Pinpoint the cell where the given text exists, returning its (x, y) midpoint coordinate. 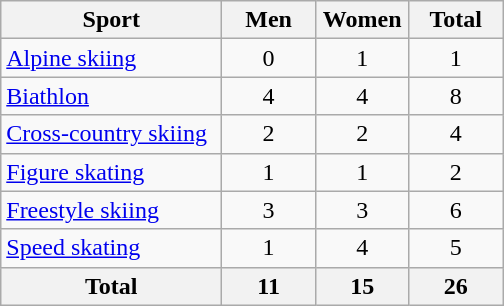
Alpine skiing (112, 58)
Men (269, 20)
11 (269, 286)
Freestyle skiing (112, 210)
Women (362, 20)
Biathlon (112, 96)
15 (362, 286)
Cross-country skiing (112, 134)
Speed skating (112, 248)
0 (269, 58)
26 (456, 286)
5 (456, 248)
Figure skating (112, 172)
6 (456, 210)
8 (456, 96)
Sport (112, 20)
